Scan for the cell matching the given text and deliver its [x, y] coordinate at center. 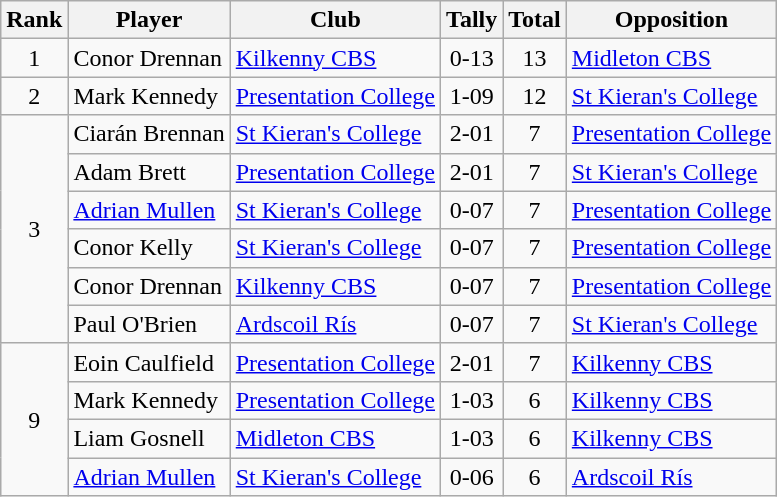
9 [34, 419]
Tally [472, 20]
Club [335, 20]
Player [149, 20]
Opposition [671, 20]
0-13 [472, 58]
3 [34, 229]
2 [34, 96]
12 [535, 96]
Conor Kelly [149, 248]
0-06 [472, 477]
1 [34, 58]
Adam Brett [149, 172]
Eoin Caulfield [149, 362]
1-09 [472, 96]
13 [535, 58]
Paul O'Brien [149, 324]
Total [535, 20]
Ciarán Brennan [149, 134]
Liam Gosnell [149, 438]
Rank [34, 20]
